From the cell containing the given text, extract its center point as [x, y] coordinate. 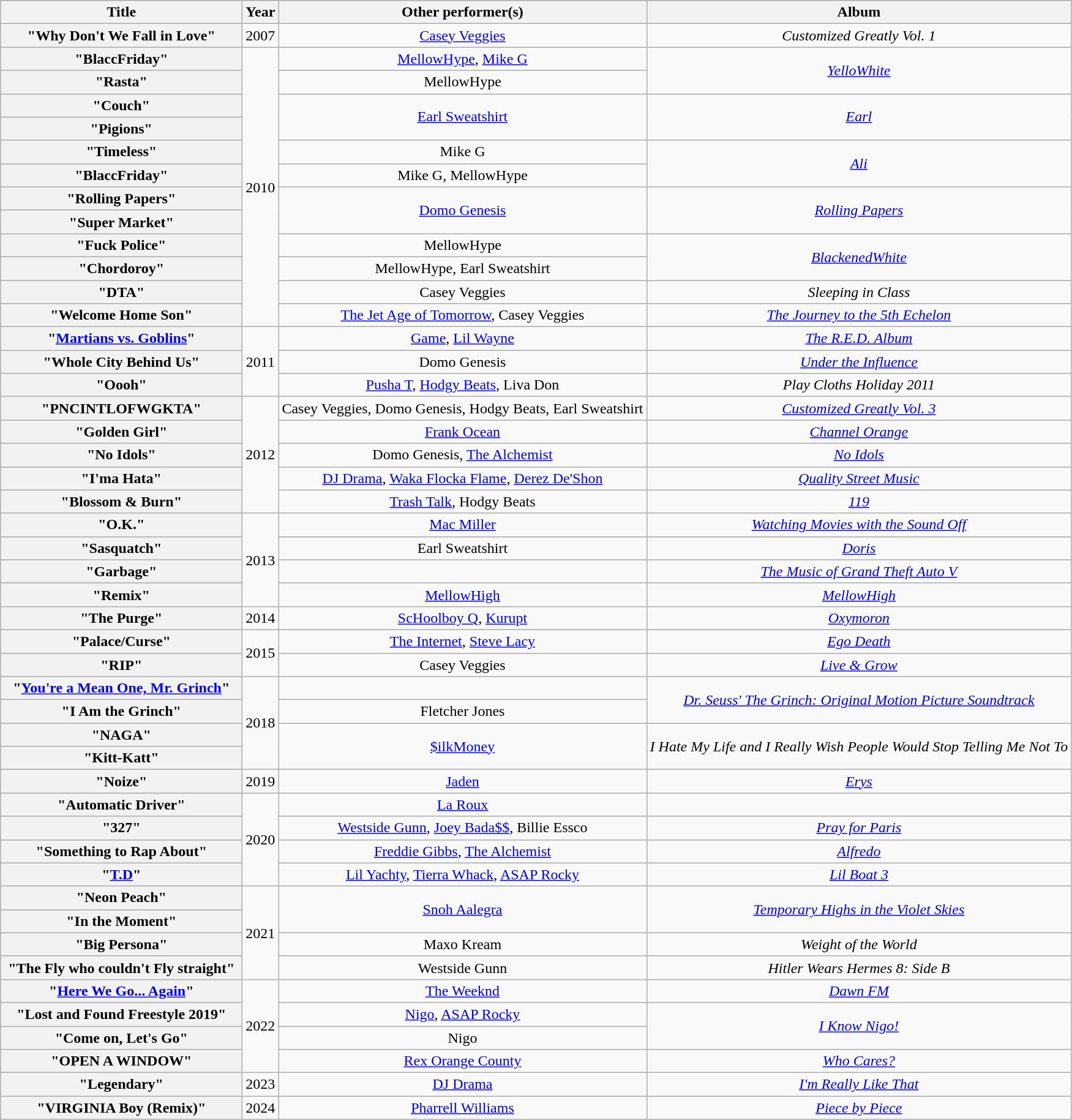
"Lost and Found Freestyle 2019" [121, 1014]
No Idols [859, 455]
"Come on, Let's Go" [121, 1038]
"Oooh" [121, 385]
"Palace/Curse" [121, 641]
Snoh Aalegra [463, 909]
2018 [261, 723]
Oxymoron [859, 618]
"NAGA" [121, 735]
"Kitt-Katt" [121, 758]
"327" [121, 828]
119 [859, 502]
Pharrell Williams [463, 1108]
2014 [261, 618]
Lil Yachty, Tierra Whack, ASAP Rocky [463, 874]
The Internet, Steve Lacy [463, 641]
Mike G, MellowHype [463, 175]
Customized Greatly Vol. 1 [859, 36]
Other performer(s) [463, 12]
"I Am the Grinch" [121, 712]
The Music of Grand Theft Auto V [859, 571]
The Journey to the 5th Echelon [859, 315]
"Neon Peach" [121, 898]
DJ Drama [463, 1084]
Title [121, 12]
"Welcome Home Son" [121, 315]
"Chordoroy" [121, 268]
Frank Ocean [463, 432]
Pusha T, Hodgy Beats, Liva Don [463, 385]
MellowHype, Mike G [463, 59]
Lil Boat 3 [859, 874]
Earl [859, 117]
MellowHype, Earl Sweatshirt [463, 268]
Ali [859, 163]
Album [859, 12]
DJ Drama, Waka Flocka Flame, Derez De'Shon [463, 478]
Under the Influence [859, 362]
"You're a Mean One, Mr. Grinch" [121, 688]
BlackenedWhite [859, 257]
"No Idols" [121, 455]
Freddie Gibbs, The Alchemist [463, 851]
I Know Nigo! [859, 1026]
"O.K." [121, 525]
2020 [261, 840]
The R.E.D. Album [859, 339]
"Here We Go... Again" [121, 991]
"Golden Girl" [121, 432]
"The Purge" [121, 618]
"Super Market" [121, 222]
Nigo [463, 1038]
Trash Talk, Hodgy Beats [463, 502]
Who Cares? [859, 1061]
Channel Orange [859, 432]
2013 [261, 560]
Mike G [463, 152]
"I'ma Hata" [121, 478]
"Whole City Behind Us" [121, 362]
Temporary Highs in the Violet Skies [859, 909]
$ilkMoney [463, 746]
Ego Death [859, 641]
"PNCINTLOFWGKTA" [121, 408]
YelloWhite [859, 70]
Game, Lil Wayne [463, 339]
2007 [261, 36]
Piece by Piece [859, 1108]
Maxo Kream [463, 944]
"Why Don't We Fall in Love" [121, 36]
2012 [261, 455]
"OPEN A WINDOW" [121, 1061]
Dawn FM [859, 991]
2022 [261, 1026]
Westside Gunn [463, 968]
Rolling Papers [859, 210]
Fletcher Jones [463, 712]
The Jet Age of Tomorrow, Casey Veggies [463, 315]
La Roux [463, 805]
2011 [261, 362]
"Something to Rap About" [121, 851]
"Fuck Police" [121, 245]
Sleeping in Class [859, 292]
I Hate My Life and I Really Wish People Would Stop Telling Me Not To [859, 746]
"Timeless" [121, 152]
Doris [859, 548]
"Noize" [121, 781]
ScHoolboy Q, Kurupt [463, 618]
The Weeknd [463, 991]
2021 [261, 933]
Casey Veggies, Domo Genesis, Hodgy Beats, Earl Sweatshirt [463, 408]
"Automatic Driver" [121, 805]
"Rasta" [121, 82]
"RIP" [121, 664]
"Pigions" [121, 129]
"Remix" [121, 595]
Mac Miller [463, 525]
"Sasquatch" [121, 548]
"In the Moment" [121, 921]
"Martians vs. Goblins" [121, 339]
Dr. Seuss' The Grinch: Original Motion Picture Soundtrack [859, 700]
Alfredo [859, 851]
"VIRGINIA Boy (Remix)" [121, 1108]
"DTA" [121, 292]
"Big Persona" [121, 944]
Quality Street Music [859, 478]
"Rolling Papers" [121, 198]
Domo Genesis, The Alchemist [463, 455]
"T.D" [121, 874]
Live & Grow [859, 664]
2019 [261, 781]
Jaden [463, 781]
Year [261, 12]
Pray for Paris [859, 828]
I'm Really Like That [859, 1084]
2010 [261, 187]
Erys [859, 781]
Weight of the World [859, 944]
Watching Movies with the Sound Off [859, 525]
"Blossom & Burn" [121, 502]
2024 [261, 1108]
Rex Orange County [463, 1061]
"Couch" [121, 105]
Customized Greatly Vol. 3 [859, 408]
Westside Gunn, Joey Bada$$, Billie Essco [463, 828]
Play Cloths Holiday 2011 [859, 385]
2023 [261, 1084]
"Garbage" [121, 571]
Nigo, ASAP Rocky [463, 1014]
"The Fly who couldn't Fly straight" [121, 968]
"Legendary" [121, 1084]
Hitler Wears Hermes 8: Side B [859, 968]
2015 [261, 653]
